Scan for the cell matching the given text and deliver its [x, y] coordinate at center. 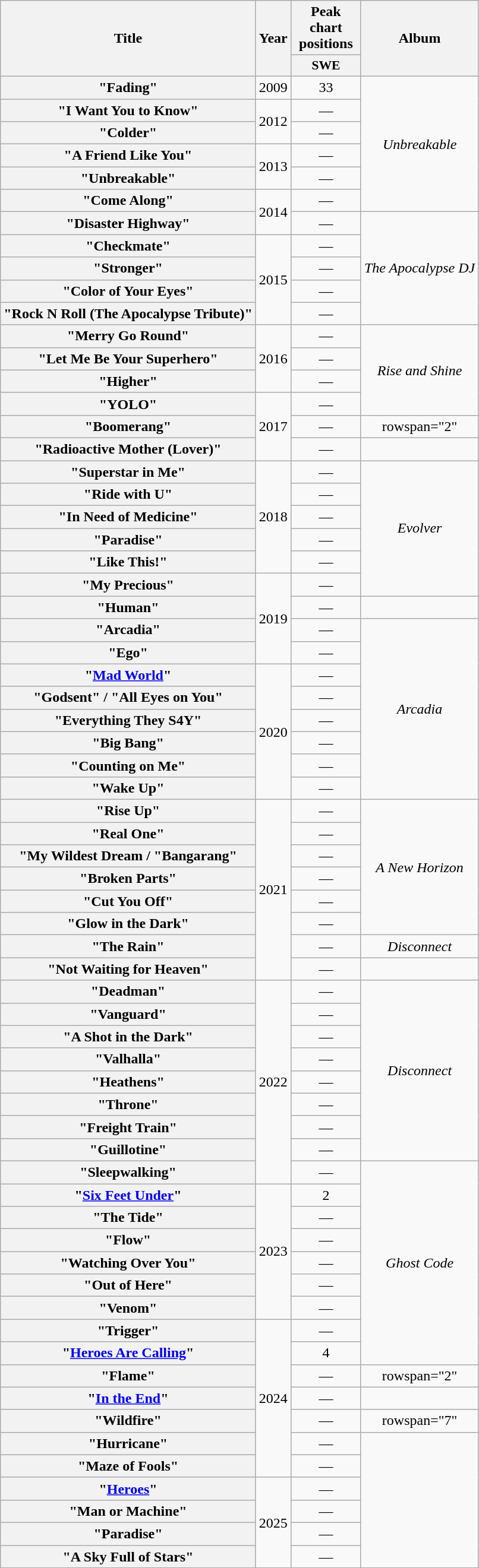
"Sleepwalking" [128, 1172]
"I Want You to Know" [128, 110]
"Man or Machine" [128, 1511]
Ghost Code [420, 1262]
"Big Bang" [128, 743]
2023 [273, 1252]
2 [326, 1195]
"Disaster Highway" [128, 223]
"Flow" [128, 1240]
"A Friend Like You" [128, 156]
"Higher" [128, 381]
"Watching Over You" [128, 1263]
"Merry Go Round" [128, 336]
2016 [273, 359]
2020 [273, 731]
33 [326, 87]
"Freight Train" [128, 1127]
"Checkmate" [128, 246]
"Valhalla" [128, 1059]
"Color of Your Eyes" [128, 291]
Album [420, 39]
"Ego" [128, 652]
"Arcadia" [128, 630]
"Human" [128, 607]
2014 [273, 212]
SWE [326, 66]
"Rise Up" [128, 810]
Evolver [420, 528]
"Maze of Fools" [128, 1466]
"Let Me Be Your Superhero" [128, 359]
"Guillotine" [128, 1149]
"Wake Up" [128, 788]
Arcadia [420, 709]
"My Precious" [128, 585]
"A Shot in the Dark" [128, 1037]
"Cut You Off" [128, 901]
"Flame" [128, 1376]
"The Tide" [128, 1218]
2015 [273, 280]
"Fading" [128, 87]
4 [326, 1353]
Rise and Shine [420, 370]
"In the End" [128, 1398]
"Throne" [128, 1104]
"Radioactive Mother (Lover)" [128, 449]
Year [273, 39]
Peak chart positions [326, 28]
The Apocalypse DJ [420, 268]
"My Wildest Dream / "Bangarang" [128, 856]
"Heroes Are Calling" [128, 1353]
"Stronger" [128, 268]
"YOLO" [128, 404]
Title [128, 39]
2009 [273, 87]
"Godsent" / "All Eyes on You" [128, 698]
"Ride with U" [128, 495]
"Trigger" [128, 1331]
"Like This!" [128, 562]
rowspan="7" [420, 1421]
"Heroes" [128, 1488]
2022 [273, 1082]
"Not Waiting for Heaven" [128, 969]
"Broken Parts" [128, 879]
2021 [273, 889]
"Heathens" [128, 1082]
"Out of Here" [128, 1285]
"A Sky Full of Stars" [128, 1556]
"Everything They S4Y" [128, 720]
"Superstar in Me" [128, 472]
"Deadman" [128, 992]
"The Rain" [128, 946]
"Mad World" [128, 675]
"Six Feet Under" [128, 1195]
2017 [273, 426]
"Colder" [128, 133]
2018 [273, 517]
"Boomerang" [128, 426]
2013 [273, 167]
"Vanguard" [128, 1014]
"Glow in the Dark" [128, 924]
2025 [273, 1522]
"Rock N Roll (The Apocalypse Tribute)" [128, 313]
"In Need of Medicine" [128, 517]
"Hurricane" [128, 1443]
A New Horizon [420, 867]
"Venom" [128, 1308]
"Unbreakable" [128, 178]
"Counting on Me" [128, 765]
Unbreakable [420, 144]
"Come Along" [128, 201]
2012 [273, 121]
2024 [273, 1398]
"Real One" [128, 833]
"Wildfire" [128, 1421]
2019 [273, 619]
